Pinpoint the cell where the given text exists, returning its (x, y) midpoint coordinate. 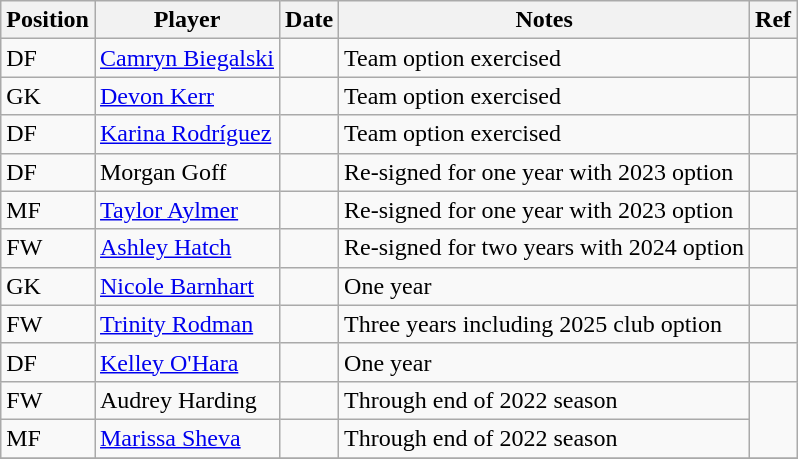
Morgan Goff (186, 172)
Date (310, 20)
Ashley Hatch (186, 248)
Karina Rodríguez (186, 134)
Devon Kerr (186, 96)
Camryn Biegalski (186, 58)
Taylor Aylmer (186, 210)
Nicole Barnhart (186, 286)
Re-signed for two years with 2024 option (544, 248)
Player (186, 20)
Notes (544, 20)
Three years including 2025 club option (544, 324)
Position (48, 20)
Trinity Rodman (186, 324)
Ref (774, 20)
Marissa Sheva (186, 438)
Kelley O'Hara (186, 362)
Audrey Harding (186, 400)
